Locate the cell with the specified text and output its [X, Y] center coordinate. 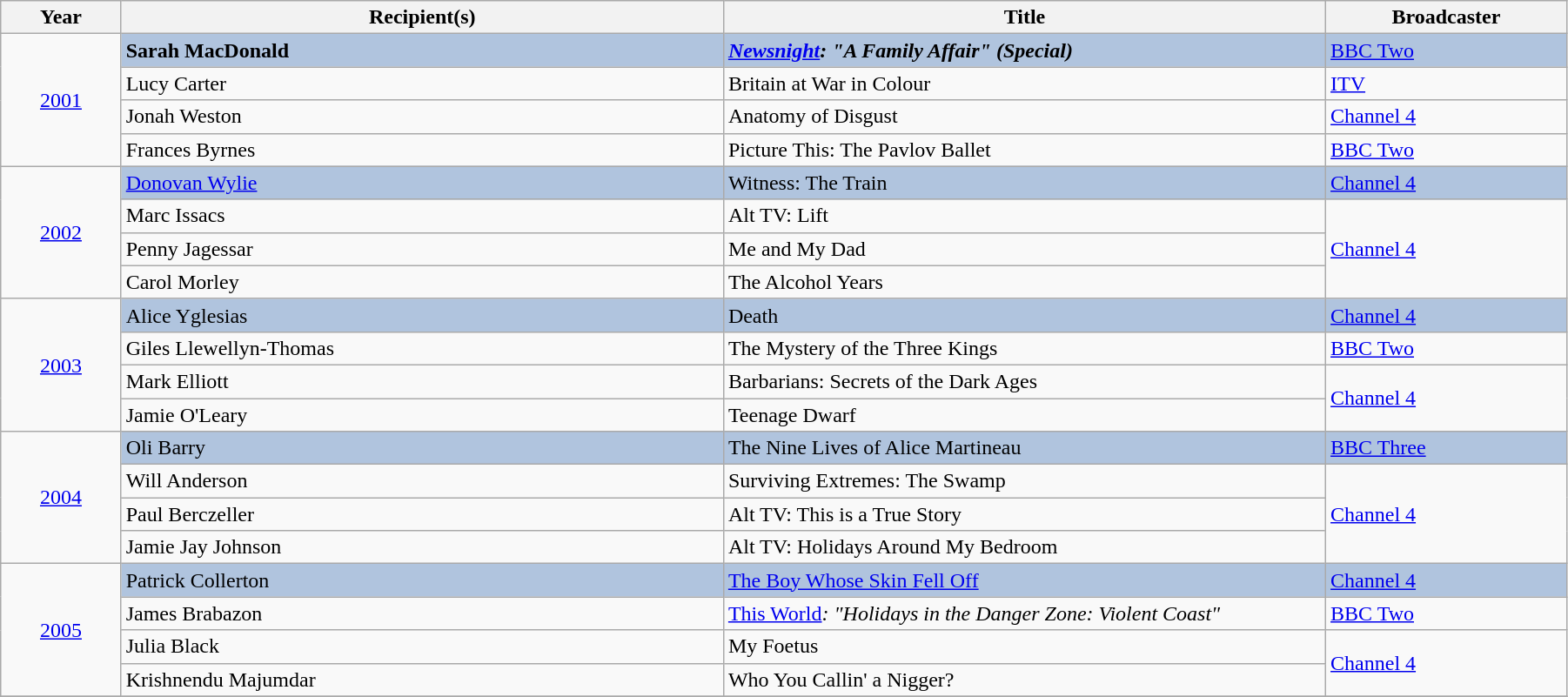
2001 [61, 100]
ITV [1446, 84]
Penny Jagessar [422, 249]
Witness: The Train [1024, 183]
Giles Llewellyn-Thomas [422, 348]
Jonah Weston [422, 117]
James Brabazon [422, 613]
Alice Yglesias [422, 315]
Britain at War in Colour [1024, 84]
Mark Elliott [422, 381]
Oli Barry [422, 448]
Patrick Collerton [422, 580]
Death [1024, 315]
Newsnight: "A Family Affair" (Special) [1024, 50]
Marc Issacs [422, 216]
2002 [61, 232]
Surviving Extremes: The Swamp [1024, 481]
Frances Byrnes [422, 150]
Carol Morley [422, 282]
Anatomy of Disgust [1024, 117]
Julia Black [422, 647]
The Nine Lives of Alice Martineau [1024, 448]
Me and My Dad [1024, 249]
Picture This: The Pavlov Ballet [1024, 150]
My Foetus [1024, 647]
Paul Berczeller [422, 514]
Krishnendu Majumdar [422, 680]
Alt TV: Lift [1024, 216]
2004 [61, 498]
Who You Callin' a Nigger? [1024, 680]
Lucy Carter [422, 84]
Jamie O'Leary [422, 415]
Jamie Jay Johnson [422, 547]
Barbarians: Secrets of the Dark Ages [1024, 381]
Broadcaster [1446, 17]
BBC Three [1446, 448]
The Alcohol Years [1024, 282]
Alt TV: Holidays Around My Bedroom [1024, 547]
Recipient(s) [422, 17]
Title [1024, 17]
Will Anderson [422, 481]
The Boy Whose Skin Fell Off [1024, 580]
Teenage Dwarf [1024, 415]
Alt TV: This is a True Story [1024, 514]
2005 [61, 630]
The Mystery of the Three Kings [1024, 348]
Year [61, 17]
This World: "Holidays in the Danger Zone: Violent Coast" [1024, 613]
Donovan Wylie [422, 183]
2003 [61, 365]
Sarah MacDonald [422, 50]
